Locate the cell with the specified text and output its [X, Y] center coordinate. 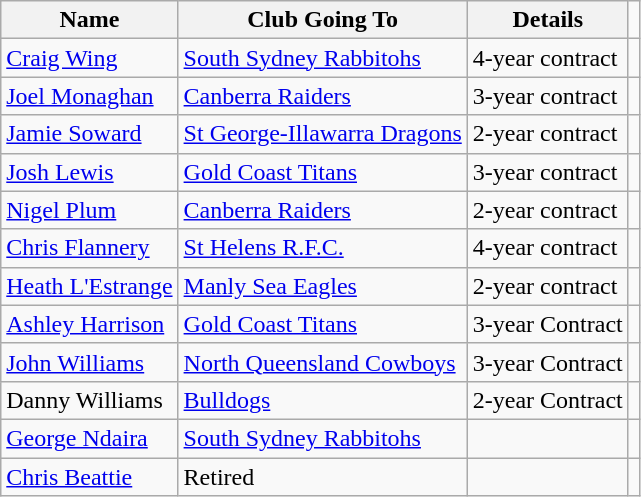
St George-Illawarra Dragons [322, 134]
Ashley Harrison [90, 324]
Danny Williams [90, 400]
Nigel Plum [90, 210]
North Queensland Cowboys [322, 362]
John Williams [90, 362]
Manly Sea Eagles [322, 286]
Chris Beattie [90, 477]
Bulldogs [322, 400]
Josh Lewis [90, 172]
Details [548, 20]
Retired [322, 477]
Craig Wing [90, 58]
Jamie Soward [90, 134]
Name [90, 20]
2-year Contract [548, 400]
Heath L'Estrange [90, 286]
Chris Flannery [90, 248]
Joel Monaghan [90, 96]
St Helens R.F.C. [322, 248]
Club Going To [322, 20]
George Ndaira [90, 438]
